Identify which cell holds the provided text, then report its [X, Y] central coordinate. 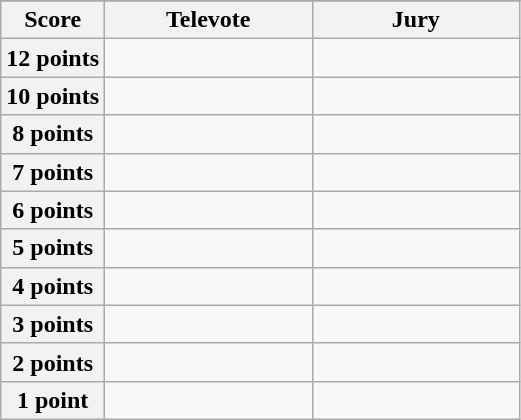
6 points [53, 210]
12 points [53, 58]
10 points [53, 96]
1 point [53, 400]
7 points [53, 172]
3 points [53, 324]
5 points [53, 248]
Jury [416, 20]
4 points [53, 286]
2 points [53, 362]
Score [53, 20]
Televote [209, 20]
8 points [53, 134]
